Identify which cell holds the provided text, then report its (x, y) central coordinate. 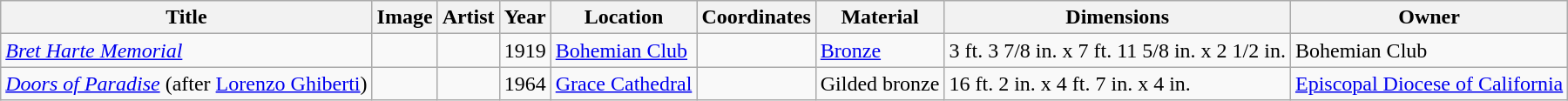
Title (186, 17)
Artist (469, 17)
Grace Cathedral (624, 84)
Material (880, 17)
Gilded bronze (880, 84)
Dimensions (1118, 17)
Episcopal Diocese of California (1429, 84)
Coordinates (756, 17)
Bronze (880, 50)
Location (624, 17)
1919 (524, 50)
16 ft. 2 in. x 4 ft. 7 in. x 4 in. (1118, 84)
1964 (524, 84)
Year (524, 17)
Image (404, 17)
Owner (1429, 17)
Doors of Paradise (after Lorenzo Ghiberti) (186, 84)
Bret Harte Memorial (186, 50)
3 ft. 3 7/8 in. x 7 ft. 11 5/8 in. x 2 1/2 in. (1118, 50)
